For the text-containing cell, return its midpoint in (X, Y) coordinate format. 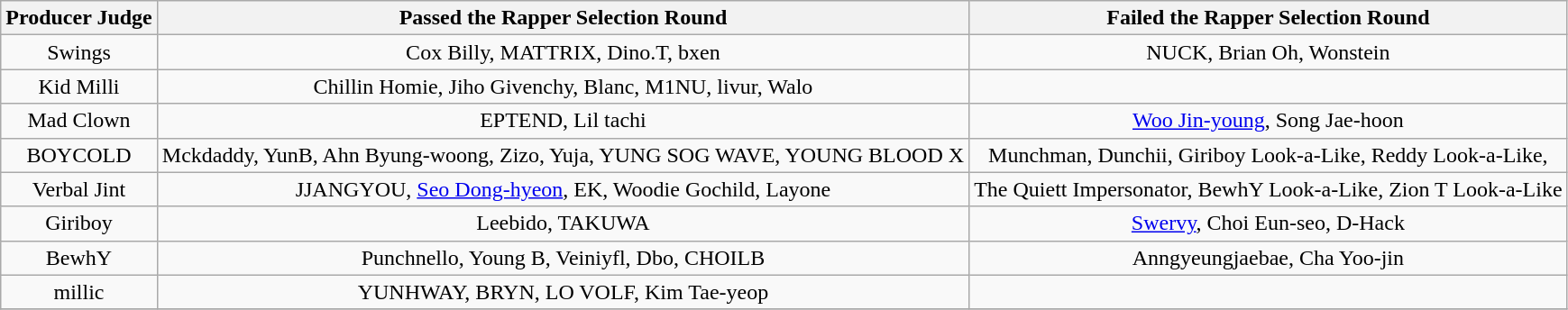
Woo Jin-young, Song Jae-hoon (1268, 121)
Leebido, TAKUWA (563, 223)
JJANGYOU, Seo Dong-hyeon, EK, Woodie Gochild, Layone (563, 189)
Punchnello, Young B, Veiniyfl, Dbo, CHOILB (563, 258)
The Quiett Impersonator, BewhY Look-a-Like, Zion T Look-a-Like (1268, 189)
Verbal Jint (79, 189)
BewhY (79, 258)
Anngyeungjaebae, Cha Yoo-jin (1268, 258)
YUNHWAY, BRYN, LO VOLF, Kim Tae-yeop (563, 292)
Mad Clown (79, 121)
Failed the Rapper Selection Round (1268, 18)
Mckdaddy, YunB, Ahn Byung-woong, Zizo, Yuja, YUNG SOG WAVE, YOUNG BLOOD X (563, 155)
Producer Judge (79, 18)
Swervy, Choi Eun-seo, D-Hack (1268, 223)
Munchman, Dunchii, Giriboy Look-a-Like, Reddy Look-a-Like, (1268, 155)
NUCK, Brian Oh, Wonstein (1268, 52)
Passed the Rapper Selection Round (563, 18)
millic (79, 292)
Kid Milli (79, 87)
Cox Billy, MATTRIX, Dino.T, bxen (563, 52)
BOYCOLD (79, 155)
Swings (79, 52)
Chillin Homie, Jiho Givenchy, Blanc, M1NU, livur, Walo (563, 87)
EPTEND, Lil tachi (563, 121)
Giriboy (79, 223)
